Return (X, Y) of the center of cell containing provided text 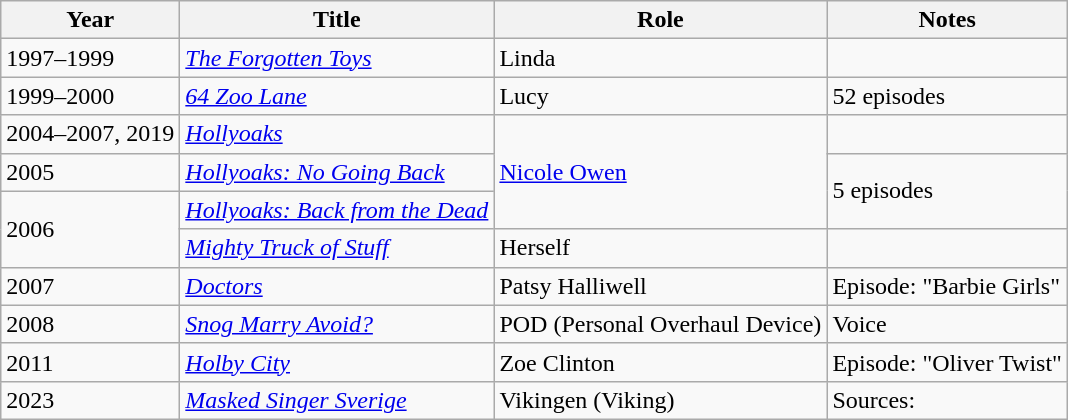
2023 (90, 400)
Vikingen (Viking) (660, 400)
The Forgotten Toys (337, 58)
Hollyoaks (337, 134)
Notes (948, 20)
Zoe Clinton (660, 362)
Patsy Halliwell (660, 286)
Episode: "Barbie Girls" (948, 286)
Masked Singer Sverige (337, 400)
2006 (90, 229)
52 episodes (948, 96)
Doctors (337, 286)
Linda (660, 58)
Lucy (660, 96)
2007 (90, 286)
Year (90, 20)
Voice (948, 324)
1997–1999 (90, 58)
2004–2007, 2019 (90, 134)
Hollyoaks: No Going Back (337, 172)
Role (660, 20)
Sources: (948, 400)
5 episodes (948, 191)
1999–2000 (90, 96)
Nicole Owen (660, 172)
POD (Personal Overhaul Device) (660, 324)
2008 (90, 324)
Herself (660, 248)
Mighty Truck of Stuff (337, 248)
Title (337, 20)
Snog Marry Avoid? (337, 324)
64 Zoo Lane (337, 96)
Hollyoaks: Back from the Dead (337, 210)
2005 (90, 172)
2011 (90, 362)
Episode: "Oliver Twist" (948, 362)
Holby City (337, 362)
